For the text-containing cell, return its midpoint in (X, Y) coordinate format. 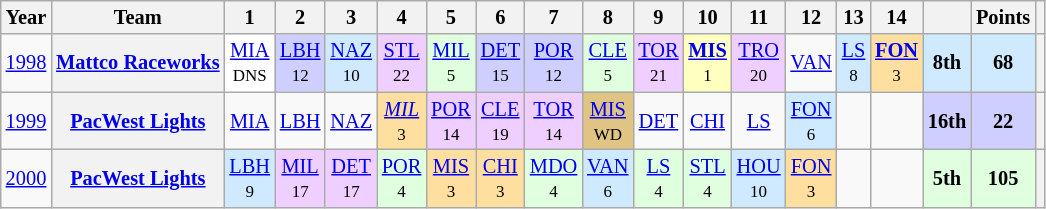
FON6 (812, 121)
5 (450, 17)
13 (854, 17)
68 (1003, 63)
Points (1003, 17)
POR14 (450, 121)
LBH9 (249, 178)
POR12 (554, 63)
MISWD (608, 121)
3 (351, 17)
8 (608, 17)
2 (300, 17)
14 (896, 17)
DET17 (351, 178)
MIL17 (300, 178)
5th (947, 178)
105 (1003, 178)
Team (138, 17)
POR4 (402, 178)
8th (947, 63)
VAN (812, 63)
MIS3 (450, 178)
STL22 (402, 63)
TOR21 (658, 63)
1998 (26, 63)
CLE5 (608, 63)
1 (249, 17)
1999 (26, 121)
6 (500, 17)
NAZ (351, 121)
MIL5 (450, 63)
MIL3 (402, 121)
STL4 (707, 178)
9 (658, 17)
LS4 (658, 178)
CHI3 (500, 178)
MIADNS (249, 63)
HOU10 (759, 178)
11 (759, 17)
VAN6 (608, 178)
2000 (26, 178)
NAZ10 (351, 63)
12 (812, 17)
16th (947, 121)
10 (707, 17)
DET (658, 121)
MIA (249, 121)
LS (759, 121)
MIS1 (707, 63)
22 (1003, 121)
Mattco Raceworks (138, 63)
MDO4 (554, 178)
CHI (707, 121)
Year (26, 17)
TOR14 (554, 121)
TRO20 (759, 63)
CLE19 (500, 121)
7 (554, 17)
LS8 (854, 63)
LBH (300, 121)
LBH12 (300, 63)
DET15 (500, 63)
4 (402, 17)
